Return (X, Y) of the center of cell containing provided text 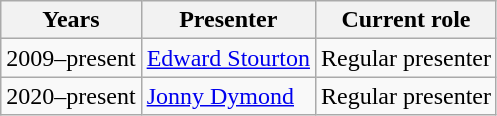
Jonny Dymond (228, 96)
Current role (406, 20)
Presenter (228, 20)
Years (71, 20)
2009–present (71, 58)
Edward Stourton (228, 58)
2020–present (71, 96)
